Output the [x, y] coordinate of the center of the cell containing the given text.  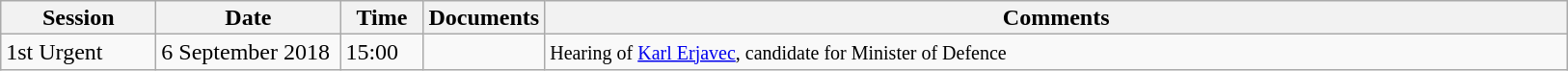
Date [249, 17]
Hearing of Karl Erjavec, candidate for Minister of Defence [1057, 52]
Session [79, 17]
6 September 2018 [249, 52]
1st Urgent [79, 52]
15:00 [382, 52]
Documents [484, 17]
Comments [1057, 17]
Time [382, 17]
